Provide the [x, y] coordinate of the cell's center where the given text is located.  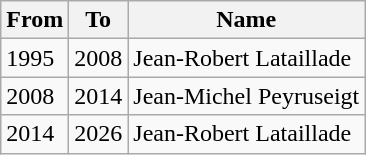
From [35, 20]
2026 [98, 134]
Name [246, 20]
To [98, 20]
Jean-Michel Peyruseigt [246, 96]
1995 [35, 58]
